Identify which cell holds the provided text, then report its (X, Y) central coordinate. 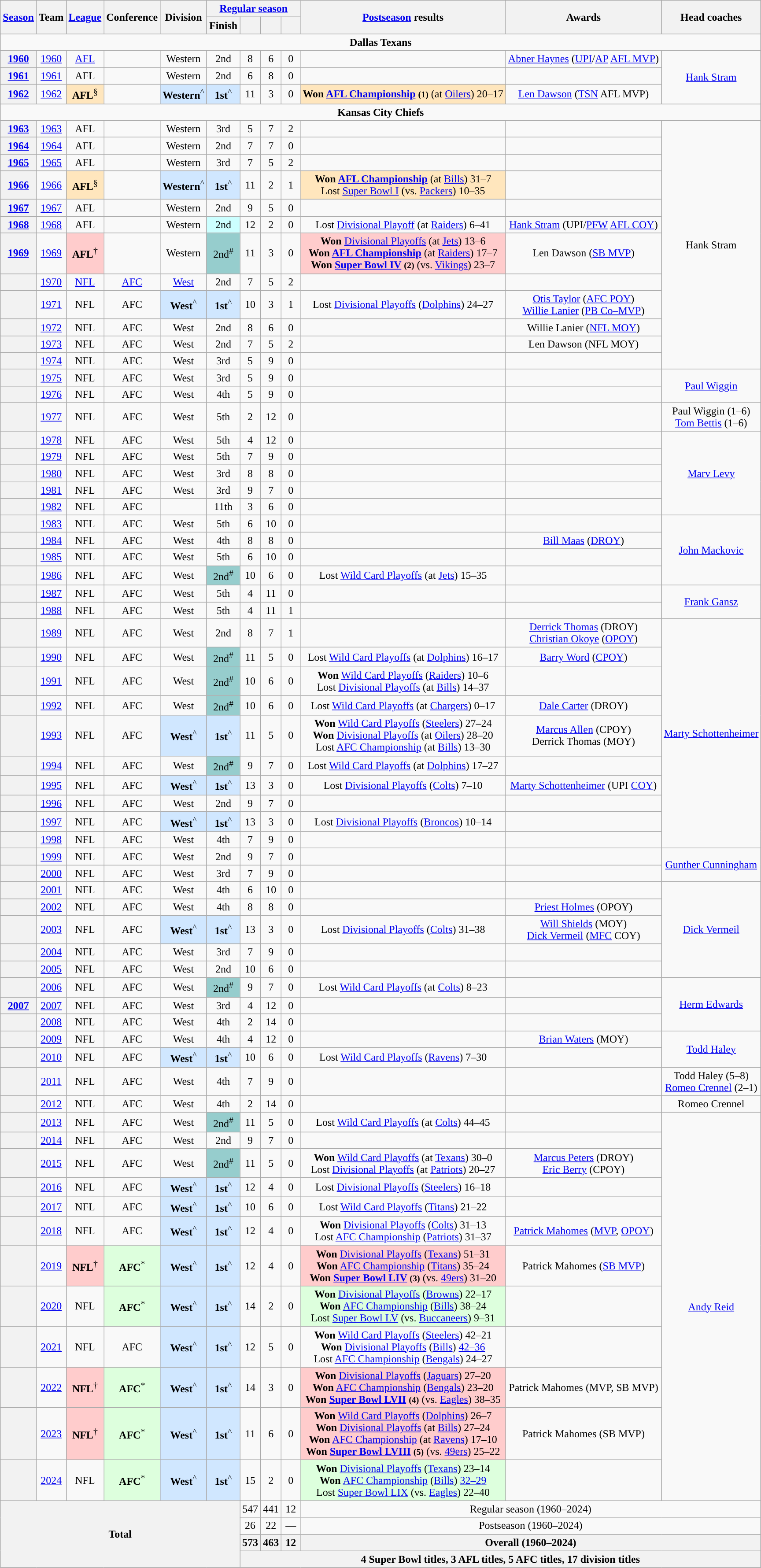
Andy Reid (711, 1306)
1993 (51, 736)
Bill Maas (DROY) (583, 540)
Kansas City Chiefs (380, 112)
Paul Wiggin (711, 386)
Dallas Texans (380, 42)
Lost Divisional Playoffs (Dolphins) 24–27 (403, 305)
441 (271, 1509)
Lost Wild Card Playoffs (at Dolphins) 16–17 (403, 657)
Won Divisional Playoffs (Jaguars) 27–20Won AFC Championship (Bengals) 23–20Won Super Bowl LVII (4) (vs. Eagles) 38–35 (403, 1387)
Lost Divisional Playoffs (Colts) 7–10 (403, 786)
2001 (51, 890)
Marcus Allen (CPOY)Derrick Thomas (MOY) (583, 736)
2014 (51, 1140)
Todd Haley (711, 1049)
2021 (51, 1347)
2019 (51, 1266)
1970 (51, 282)
Priest Holmes (OPOY) (583, 907)
League (85, 17)
Dale Carter (DROY) (583, 706)
2009 (51, 1039)
1999 (51, 857)
1977 (51, 418)
Gunther Cunningham (711, 865)
Lost Wild Card Playoffs (at Dolphins) 17–27 (403, 766)
Herm Edwards (711, 1004)
Won Wild Card Playoffs (Raiders) 10–6Lost Divisional Playoffs (at Bills) 14–37 (403, 681)
Won AFL Championship (1) (at Oilers) 20–17 (403, 94)
Lost Divisional Playoffs (Broncos) 10–14 (403, 822)
1971 (51, 305)
2023 (51, 1434)
Lost Divisional Playoff (at Raiders) 6–41 (403, 225)
Dick Vermeil (711, 929)
Lost Wild Card Playoffs (at Colts) 44–45 (403, 1122)
2016 (51, 1187)
1989 (51, 633)
2004 (51, 952)
Lost Wild Card Playoffs (at Jets) 15–35 (403, 575)
Lost Wild Card Playoffs (Titans) 21–22 (403, 1207)
15 (250, 1480)
1982 (51, 507)
Overall (1960–2024) (531, 1542)
1994 (51, 766)
Marty Schottenheimer (UPI COY) (583, 786)
Paul Wiggin (1–6)Tom Bettis (1–6) (711, 418)
Won Divisional Playoffs (Texans) 51–31Won AFC Championship (Titans) 35–24Won Super Bowl LIV (3) (vs. 49ers) 31–20 (403, 1266)
1984 (51, 540)
Won Divisional Playoffs (at Jets) 13–6Won AFL Championship (at Raiders) 17–7Won Super Bowl IV (2) (vs. Vikings) 23–7 (403, 253)
1983 (51, 524)
2022 (51, 1387)
573 (250, 1542)
Finish (223, 26)
Total (120, 1534)
Won AFL Championship (at Bills) 31–7Lost Super Bowl I (vs. Packers) 10–35 (403, 185)
Brian Waters (MOY) (583, 1039)
Len Dawson (TSN AFL MVP) (583, 94)
Won Wild Card Playoffs (Steelers) 42–21Won Divisional Playoffs (Bills) 42–36 Lost AFC Championship (Bengals) 24–27 (403, 1347)
Team (51, 17)
2018 (51, 1231)
22 (271, 1526)
11th (223, 507)
Patrick Mahomes (MVP, OPOY) (583, 1231)
Lost Wild Card Playoffs (at Colts) 8–23 (403, 987)
Won Divisional Playoffs (Colts) 31–13Lost AFC Championship (Patriots) 31–37 (403, 1231)
1981 (51, 490)
Marty Schottenheimer (711, 734)
Marv Levy (711, 473)
1972 (51, 327)
2006 (51, 987)
2013 (51, 1122)
1996 (51, 803)
1988 (51, 610)
John Mackovic (711, 551)
Awards (583, 17)
Marcus Peters (DROY)Eric Berry (CPOY) (583, 1163)
Otis Taylor (AFC POY)Willie Lanier (PB Co–MVP) (583, 305)
Lost Divisional Playoffs (Steelers) 16–18 (403, 1187)
2008 (51, 1022)
2017 (51, 1207)
1998 (51, 840)
1995 (51, 786)
2002 (51, 907)
2015 (51, 1163)
2011 (51, 1082)
4 Super Bowl titles, 3 AFL titles, 5 AFC titles, 17 division titles (500, 1559)
Lost Divisional Playoffs (Colts) 31–38 (403, 929)
Len Dawson (SB MVP) (583, 253)
2024 (51, 1480)
1973 (51, 344)
Conference (132, 17)
Frank Gansz (711, 602)
1978 (51, 440)
1975 (51, 377)
Romeo Crennel (711, 1104)
1974 (51, 361)
2010 (51, 1057)
1985 (51, 557)
Regular season (1960–2024) (531, 1509)
26 (250, 1526)
1997 (51, 822)
Willie Lanier (NFL MOY) (583, 327)
1980 (51, 473)
Derrick Thomas (DROY)Christian Okoye (OPOY) (583, 633)
Lost Wild Card Playoffs (Ravens) 7–30 (403, 1057)
Won Wild Card Playoffs (at Texans) 30–0Lost Divisional Playoffs (at Patriots) 20–27 (403, 1163)
Division (184, 17)
Won Divisional Playoffs (Browns) 22–17 Won AFC Championship (Bills) 38–24 Lost Super Bowl LV (vs. Buccaneers) 9–31 (403, 1306)
Season (18, 17)
Won Divisional Playoffs (Texans) 23–14Won AFC Championship (Bills) 32–29Lost Super Bowl LIX (vs. Eagles) 22–40 (403, 1480)
Patrick Mahomes (MVP, SB MVP) (583, 1387)
1986 (51, 575)
Postseason (1960–2024) (531, 1526)
AFL† (85, 253)
Postseason results (403, 17)
2000 (51, 873)
Regular season (253, 9)
547 (250, 1509)
463 (271, 1542)
Hank Stram (UPI/PFW AFL COY) (583, 225)
1987 (51, 594)
1976 (51, 394)
1979 (51, 457)
2012 (51, 1104)
Won Wild Card Playoffs (Steelers) 27–24 Won Divisional Playoffs (at Oilers) 28–20Lost AFC Championship (at Bills) 13–30 (403, 736)
2003 (51, 929)
1991 (51, 681)
Lost Wild Card Playoffs (at Chargers) 0–17 (403, 706)
1990 (51, 657)
Barry Word (CPOY) (583, 657)
2020 (51, 1306)
Todd Haley (5–8)Romeo Crennel (2–1) (711, 1082)
Len Dawson (NFL MOY) (583, 344)
Head coaches (711, 17)
2005 (51, 969)
Abner Haynes (UPI/AP AFL MVP) (583, 59)
Will Shields (MOY)Dick Vermeil (MFC COY) (583, 929)
1992 (51, 706)
— (291, 1526)
